Provide the [X, Y] coordinate of the cell's center where the given text is located.  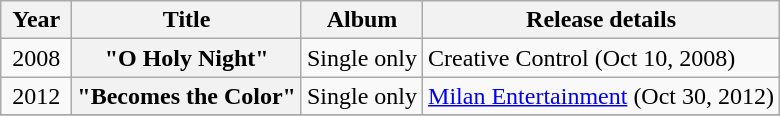
Year [36, 20]
"O Holy Night" [187, 58]
Album [362, 20]
Title [187, 20]
2012 [36, 96]
2008 [36, 58]
Release details [602, 20]
"Becomes the Color" [187, 96]
Creative Control (Oct 10, 2008) [602, 58]
Milan Entertainment (Oct 30, 2012) [602, 96]
